Pinpoint the cell where the given text exists, returning its [X, Y] midpoint coordinate. 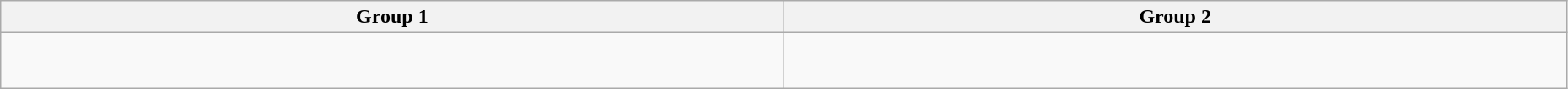
Group 2 [1175, 17]
Group 1 [392, 17]
